Search for the cell housing the specified text and yield its [X, Y] center coordinate. 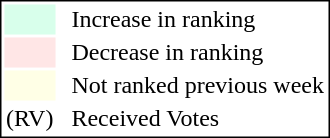
Not ranked previous week [198, 85]
(RV) [29, 119]
Received Votes [198, 119]
Increase in ranking [198, 19]
Decrease in ranking [198, 53]
